Determine the (X, Y) coordinate at the center of the cell enclosing the given text.  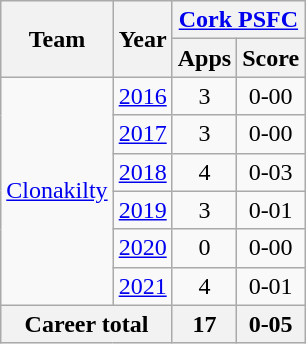
Year (142, 39)
2019 (142, 210)
Team (57, 39)
Apps (204, 58)
Career total (86, 324)
Score (271, 58)
2021 (142, 286)
2016 (142, 96)
2017 (142, 134)
0-05 (271, 324)
0-03 (271, 172)
Cork PSFC (238, 20)
0 (204, 248)
2020 (142, 248)
17 (204, 324)
Clonakilty (57, 191)
2018 (142, 172)
